Extract the (X, Y) coordinate from the center of the cell holding the provided text.  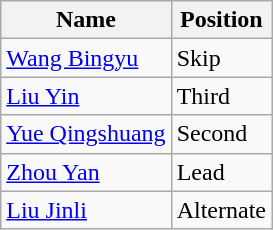
Alternate (221, 210)
Position (221, 20)
Lead (221, 172)
Second (221, 134)
Yue Qingshuang (86, 134)
Name (86, 20)
Liu Jinli (86, 210)
Wang Bingyu (86, 58)
Zhou Yan (86, 172)
Skip (221, 58)
Liu Yin (86, 96)
Third (221, 96)
